Extract the (X, Y) coordinate from the center of the cell holding the provided text.  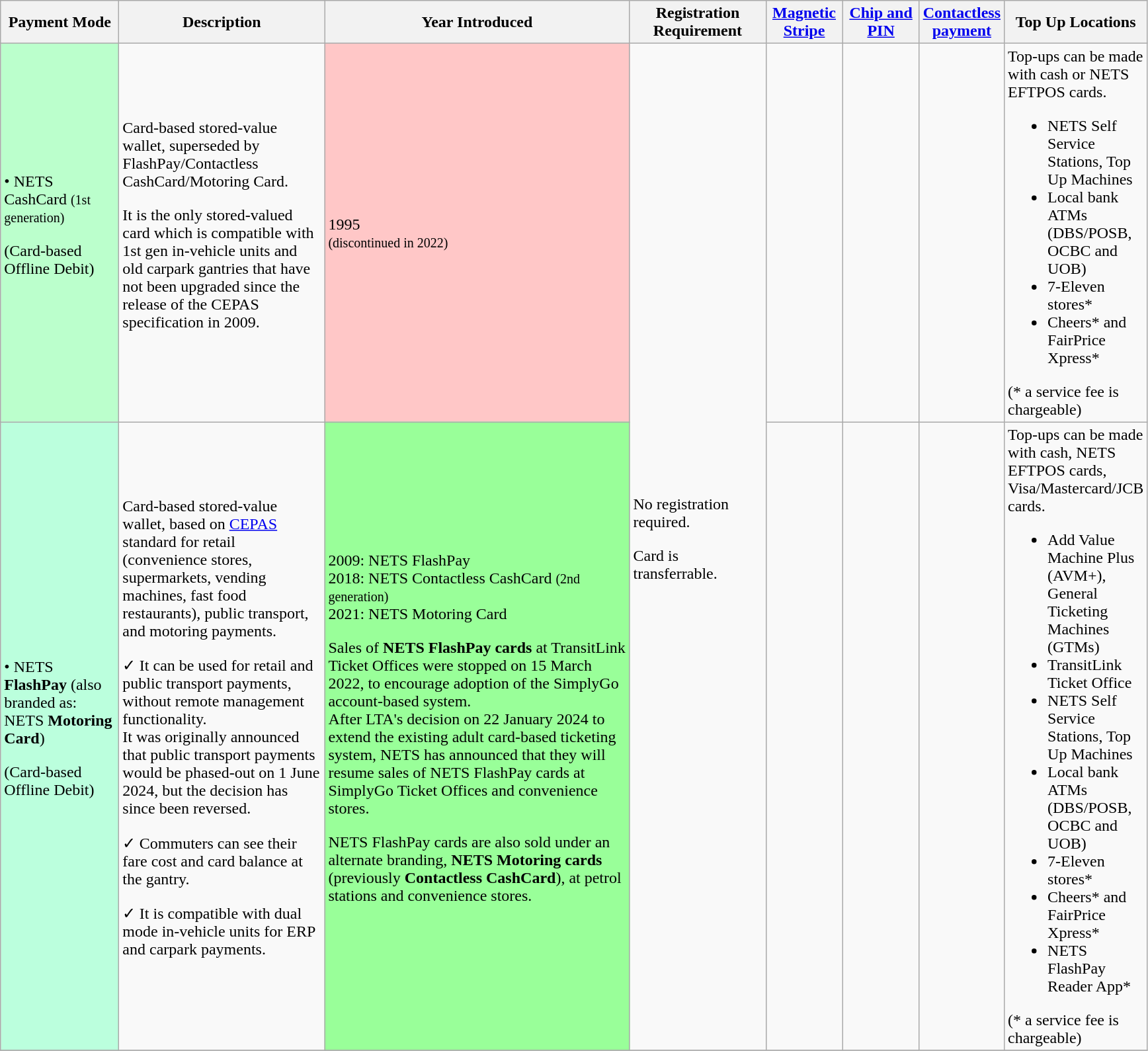
No registration required. Card is transferrable. (698, 547)
Description (222, 22)
Top Up Locations (1076, 22)
• NETS FlashPay (also branded as: NETS Motoring Card) (Card-based Offline Debit) (60, 736)
Registration Requirement (698, 22)
• NETS CashCard (1st generation) (Card-based Offline Debit) (60, 233)
1995 (discontinued in 2022) (477, 233)
Contactless payment (962, 22)
Magnetic Stripe (804, 22)
Payment Mode (60, 22)
Chip and PIN (881, 22)
Year Introduced (477, 22)
